Find where the given text appears and provide that cell's center as [X, Y] coordinate. 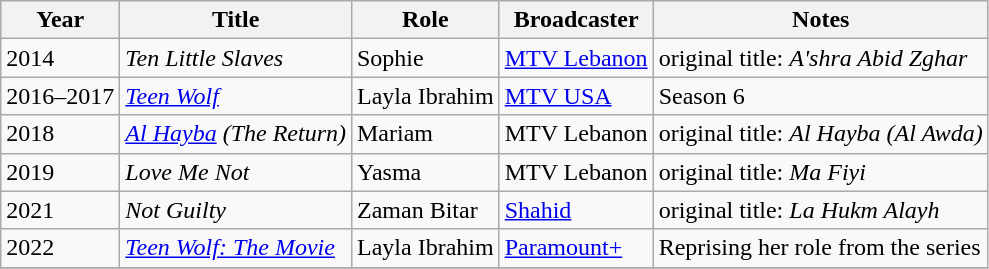
Teen Wolf: The Movie [236, 248]
Al Hayba (The Return) [236, 134]
2022 [60, 248]
Sophie [425, 58]
Not Guilty [236, 210]
Reprising her role from the series [820, 248]
2016–2017 [60, 96]
Mariam [425, 134]
Role [425, 20]
Title [236, 20]
2021 [60, 210]
Zaman Bitar [425, 210]
Ten Little Slaves [236, 58]
2019 [60, 172]
Year [60, 20]
Shahid [576, 210]
Yasma [425, 172]
Notes [820, 20]
MTV USA [576, 96]
original title: La Hukm Alayh [820, 210]
Paramount+ [576, 248]
original title: Ma Fiyi [820, 172]
original title: A'shra Abid Zghar [820, 58]
original title: Al Hayba (Al Awda) [820, 134]
2018 [60, 134]
Season 6 [820, 96]
Broadcaster [576, 20]
Teen Wolf [236, 96]
Love Me Not [236, 172]
2014 [60, 58]
